Output the (x, y) coordinate of the center of the cell containing the given text.  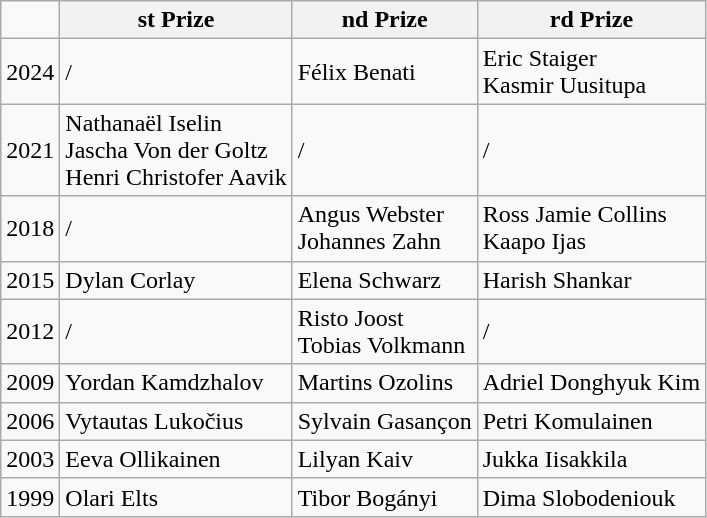
Adriel Donghyuk Kim (591, 383)
Ross Jamie CollinsKaapo Ijas (591, 228)
Harish Shankar (591, 280)
2006 (30, 421)
2009 (30, 383)
Angus WebsterJohannes Zahn (384, 228)
Vytautas Lukočius (176, 421)
Nathanaël Iselin Jascha Von der Goltz Henri Christofer Aavik (176, 150)
Lilyan Kaiv (384, 459)
Olari Elts (176, 497)
Dylan Corlay (176, 280)
1999 (30, 497)
Yordan Kamdzhalov (176, 383)
Elena Schwarz (384, 280)
nd Prize (384, 20)
Jukka Iisakkila (591, 459)
Martins Ozolins (384, 383)
Eric StaigerKasmir Uusitupa (591, 72)
Dima Slobodeniouk (591, 497)
st Prize (176, 20)
rd Prize (591, 20)
Tibor Bogányi (384, 497)
2021 (30, 150)
Risto JoostTobias Volkmann (384, 332)
2012 (30, 332)
2024 (30, 72)
Sylvain Gasançon (384, 421)
2003 (30, 459)
Félix Benati (384, 72)
2018 (30, 228)
Petri Komulainen (591, 421)
2015 (30, 280)
Eeva Ollikainen (176, 459)
